For the text-containing cell, return its midpoint in (x, y) coordinate format. 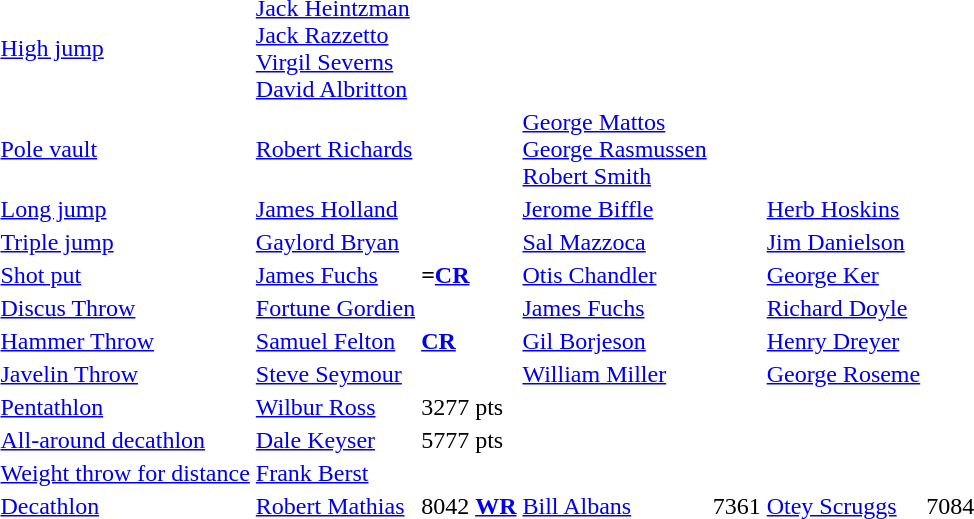
George MattosGeorge RasmussenRobert Smith (614, 149)
Frank Berst (335, 473)
Robert Richards (335, 149)
5777 pts (469, 440)
3277 pts (469, 407)
Samuel Felton (335, 341)
Otis Chandler (614, 275)
Jim Danielson (844, 242)
Gaylord Bryan (335, 242)
CR (469, 341)
Sal Mazzoca (614, 242)
James Holland (335, 209)
Wilbur Ross (335, 407)
Fortune Gordien (335, 308)
Herb Hoskins (844, 209)
Jerome Biffle (614, 209)
William Miller (614, 374)
Richard Doyle (844, 308)
George Roseme (844, 374)
Gil Borjeson (614, 341)
George Ker (844, 275)
Steve Seymour (335, 374)
=CR (469, 275)
Dale Keyser (335, 440)
Henry Dreyer (844, 341)
